Scan for the cell matching the given text and deliver its [X, Y] coordinate at center. 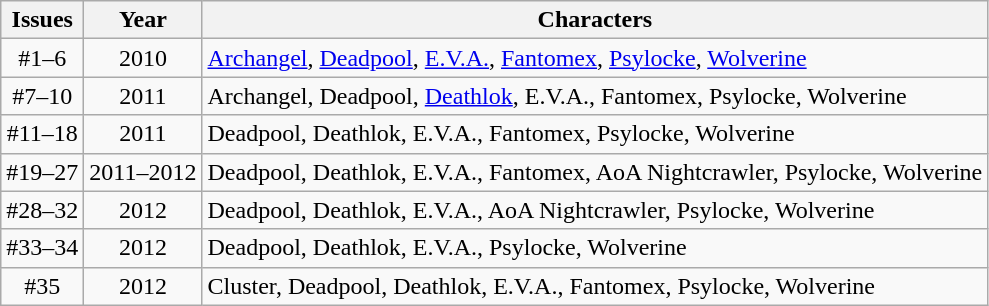
Deadpool, Deathlok, E.V.A., AoA Nightcrawler, Psylocke, Wolverine [595, 210]
#33–34 [42, 248]
Issues [42, 20]
Archangel, Deadpool, E.V.A., Fantomex, Psylocke, Wolverine [595, 58]
2011–2012 [143, 172]
#7–10 [42, 96]
Year [143, 20]
#35 [42, 286]
Cluster, Deadpool, Deathlok, E.V.A., Fantomex, Psylocke, Wolverine [595, 286]
#11–18 [42, 134]
Deadpool, Deathlok, E.V.A., Fantomex, AoA Nightcrawler, Psylocke, Wolverine [595, 172]
Deadpool, Deathlok, E.V.A., Fantomex, Psylocke, Wolverine [595, 134]
#1–6 [42, 58]
#19–27 [42, 172]
2010 [143, 58]
Characters [595, 20]
Deadpool, Deathlok, E.V.A., Psylocke, Wolverine [595, 248]
Archangel, Deadpool, Deathlok, E.V.A., Fantomex, Psylocke, Wolverine [595, 96]
#28–32 [42, 210]
